Locate the cell with the specified text and output its [x, y] center coordinate. 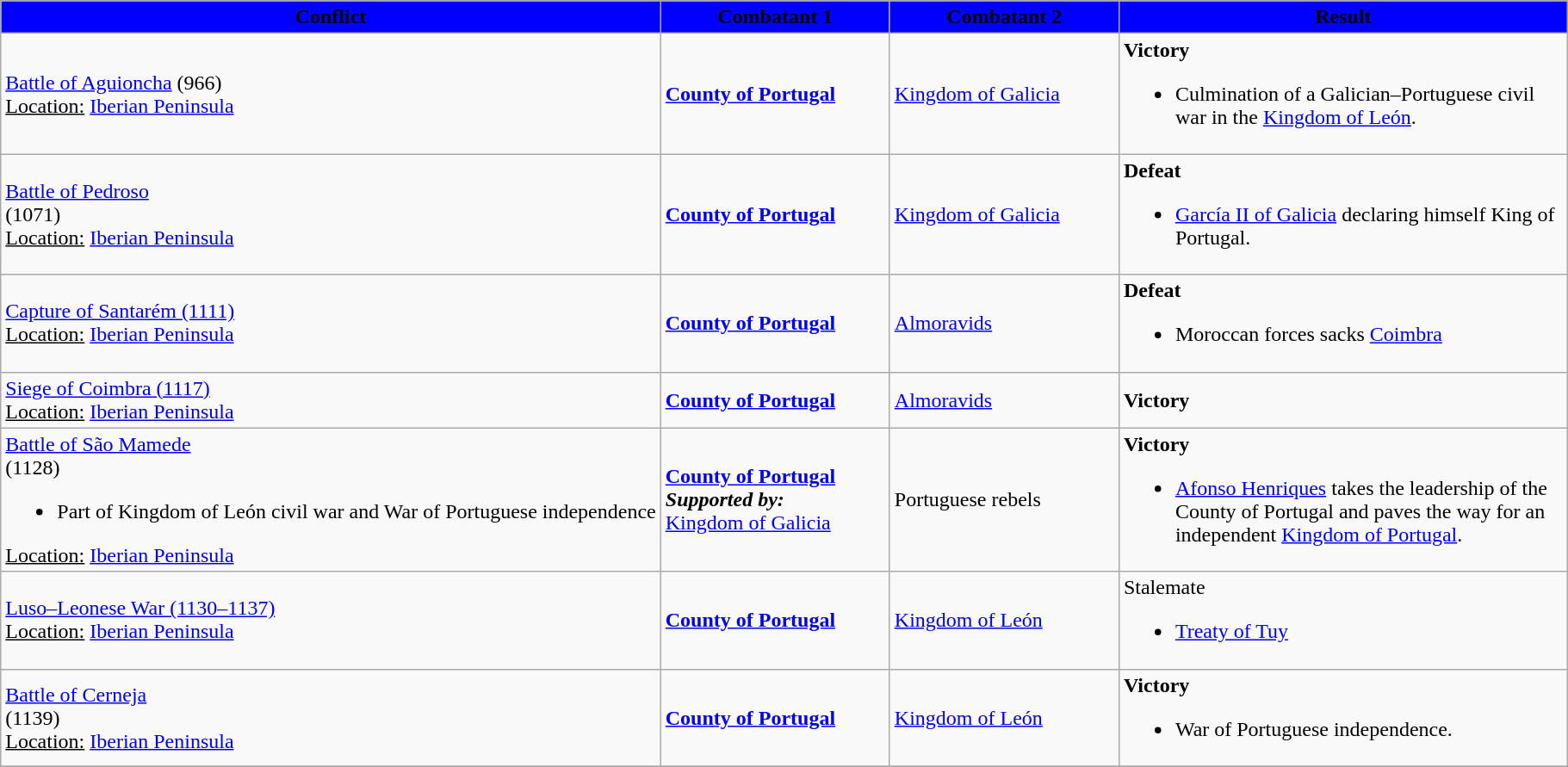
Victory [1343, 399]
Portuguese rebels [1004, 499]
Battle of Pedroso(1071)Location: Iberian Peninsula [331, 214]
Battle of Aguioncha (966)Location: Iberian Peninsula [331, 94]
Conflict [331, 17]
Battle of Cerneja(1139)Location: Iberian Peninsula [331, 718]
Combatant 2 [1004, 17]
Capture of Santarém (1111)Location: Iberian Peninsula [331, 324]
VictoryCulmination of a Galician–Portuguese civil war in the Kingdom of León. [1343, 94]
DefeatMoroccan forces sacks Coimbra [1343, 324]
VictoryAfonso Henriques takes the leadership of the County of Portugal and paves the way for an independent Kingdom of Portugal. [1343, 499]
DefeatGarcía II of Galicia declaring himself King of Portugal. [1343, 214]
Result [1343, 17]
Battle of São Mamede(1128)Part of Kingdom of León civil war and War of Portuguese independenceLocation: Iberian Peninsula [331, 499]
VictoryWar of Portuguese independence. [1343, 718]
Siege of Coimbra (1117)Location: Iberian Peninsula [331, 399]
StalemateTreaty of Tuy [1343, 620]
Combatant 1 [775, 17]
Luso–Leonese War (1130–1137)Location: Iberian Peninsula [331, 620]
County of PortugalSupported by: Kingdom of Galicia [775, 499]
